Provide the (x, y) coordinate of the cell's center where the given text is located.  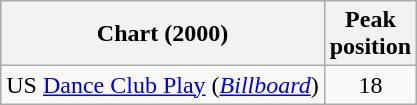
Peakposition (370, 34)
18 (370, 85)
US Dance Club Play (Billboard) (162, 85)
Chart (2000) (162, 34)
